Return the (X, Y) coordinate for the center point of the cell that contains the specified text.  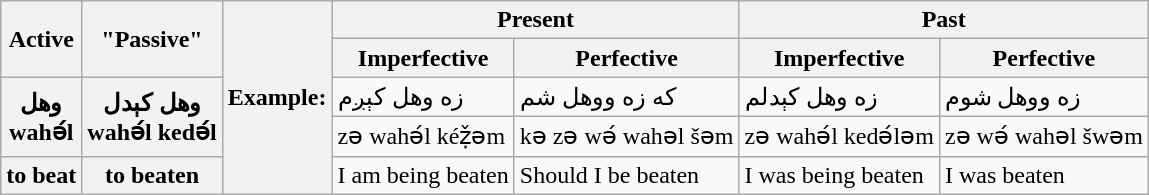
I am being beaten (423, 175)
زه وهل کېږم (423, 97)
to beaten (152, 175)
I was beaten (1044, 175)
وهل کېدلwahә́l kedә́l (152, 116)
Active (42, 39)
to beat (42, 175)
Past (944, 20)
zә wahә́l kéẓ̌әm (423, 136)
وهلwahә́l (42, 116)
Present (536, 20)
"Passive" (152, 39)
Example: (277, 98)
زه وهل کېدلم (839, 97)
zә wahә́l kedә́lәm (839, 136)
kә zә wә́ wahәl šәm (626, 136)
zә wә́ wahәl šwәm (1044, 136)
I was being beaten (839, 175)
که زه ووهل شم (626, 97)
زه ووهل شوم (1044, 97)
Should I be beaten (626, 175)
